Search for the cell housing the specified text and yield its [x, y] center coordinate. 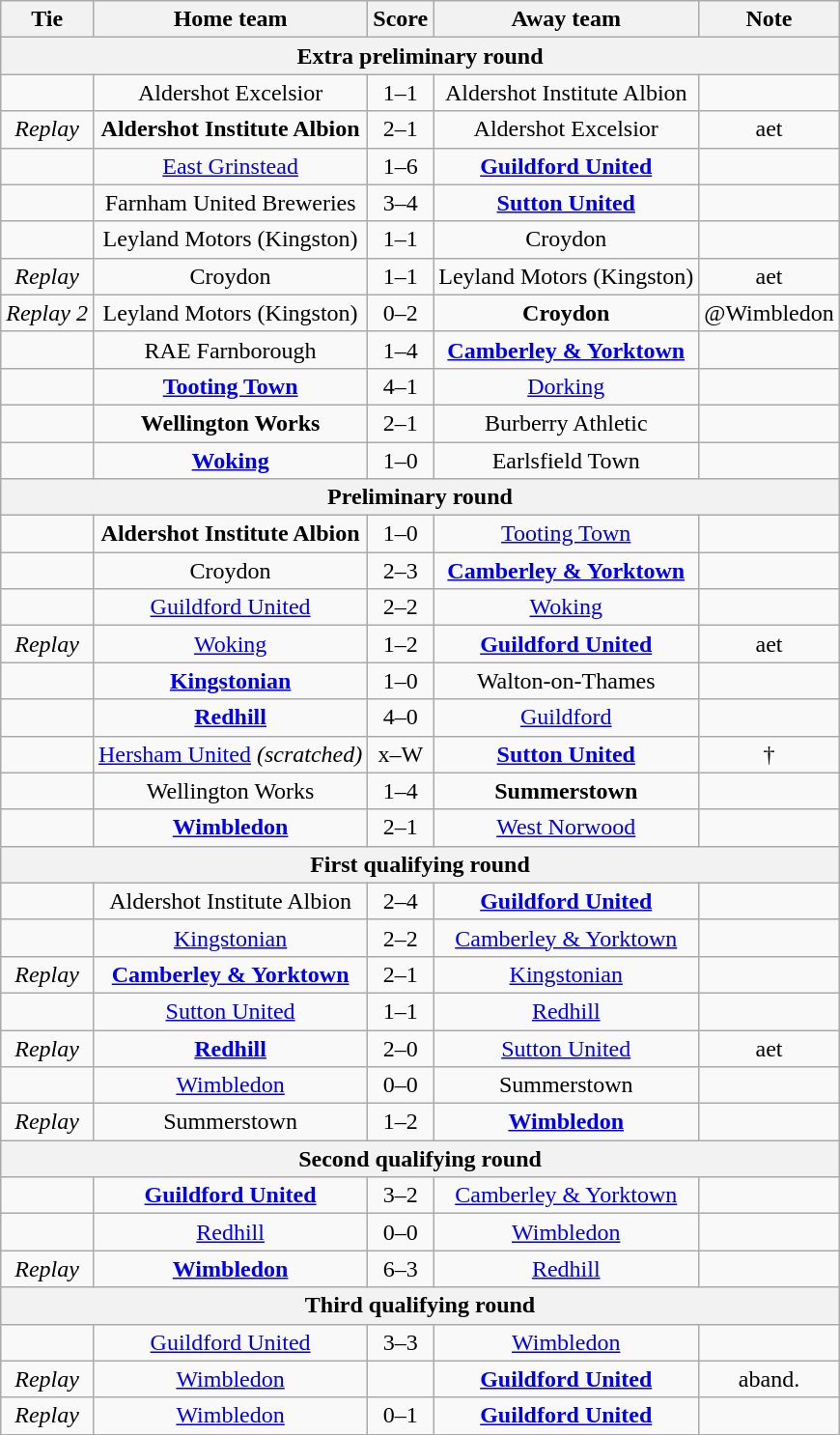
Preliminary round [421, 497]
Farnham United Breweries [230, 203]
x–W [401, 754]
Second qualifying round [421, 1159]
Extra preliminary round [421, 56]
4–1 [401, 386]
6–3 [401, 1269]
First qualifying round [421, 864]
3–3 [401, 1342]
Third qualifying round [421, 1306]
East Grinstead [230, 166]
0–1 [401, 1416]
RAE Farnborough [230, 350]
Hersham United (scratched) [230, 754]
Earlsfield Town [566, 461]
aband. [770, 1379]
† [770, 754]
Away team [566, 19]
Dorking [566, 386]
Burberry Athletic [566, 423]
Tie [47, 19]
Note [770, 19]
Guildford [566, 717]
2–3 [401, 571]
Home team [230, 19]
2–0 [401, 1048]
0–2 [401, 313]
3–2 [401, 1196]
@Wimbledon [770, 313]
Score [401, 19]
1–6 [401, 166]
Replay 2 [47, 313]
Walton-on-Thames [566, 681]
West Norwood [566, 828]
2–4 [401, 901]
3–4 [401, 203]
4–0 [401, 717]
